Identify which cell holds the provided text, then report its [X, Y] central coordinate. 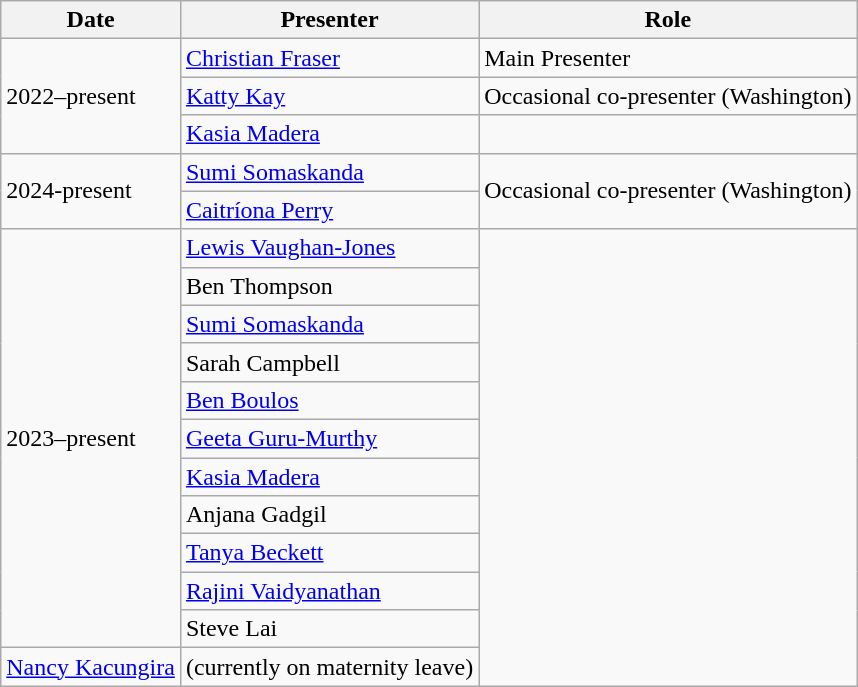
Katty Kay [329, 96]
Ben Thompson [329, 286]
Anjana Gadgil [329, 515]
Lewis Vaughan-Jones [329, 248]
Tanya Beckett [329, 553]
Steve Lai [329, 629]
Sarah Campbell [329, 362]
Date [91, 20]
Nancy Kacungira [91, 667]
(currently on maternity leave) [329, 667]
Ben Boulos [329, 400]
Christian Fraser [329, 58]
Presenter [329, 20]
2024-present [91, 191]
Role [668, 20]
2022–present [91, 96]
Geeta Guru-Murthy [329, 438]
Caitríona Perry [329, 210]
Main Presenter [668, 58]
Rajini Vaidyanathan [329, 591]
2023–present [91, 438]
